Detect which cell encompasses the target text, then output its (x, y) center coordinate. 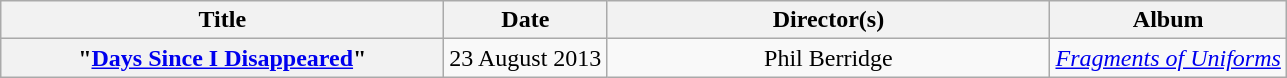
Album (1168, 20)
Director(s) (828, 20)
Fragments of Uniforms (1168, 58)
"Days Since I Disappeared" (222, 58)
23 August 2013 (526, 58)
Title (222, 20)
Phil Berridge (828, 58)
Date (526, 20)
